Scan for the cell matching the given text and deliver its [x, y] coordinate at center. 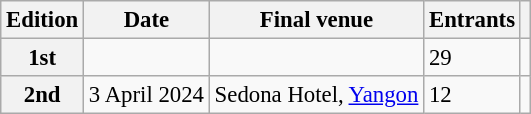
29 [472, 58]
1st [42, 58]
Edition [42, 20]
Final venue [316, 20]
Date [147, 20]
12 [472, 95]
Entrants [472, 20]
Sedona Hotel, Yangon [316, 95]
3 April 2024 [147, 95]
2nd [42, 95]
